Provide the (X, Y) coordinate of the cell's center where the given text is located.  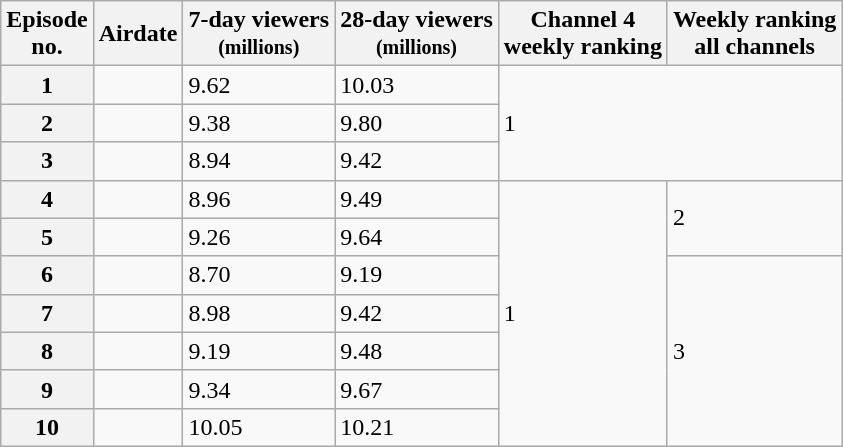
6 (47, 275)
9.64 (417, 237)
28-day viewers(millions) (417, 34)
9.34 (259, 389)
10.21 (417, 427)
8.94 (259, 161)
10.05 (259, 427)
9 (47, 389)
Channel 4weekly ranking (582, 34)
9.38 (259, 123)
Weekly rankingall channels (754, 34)
7 (47, 313)
10 (47, 427)
Episodeno. (47, 34)
10.03 (417, 85)
8.96 (259, 199)
5 (47, 237)
8 (47, 351)
9.67 (417, 389)
7-day viewers(millions) (259, 34)
9.49 (417, 199)
4 (47, 199)
9.26 (259, 237)
Airdate (138, 34)
8.98 (259, 313)
9.80 (417, 123)
9.48 (417, 351)
9.62 (259, 85)
8.70 (259, 275)
